Determine the (x, y) coordinate at the center of the cell enclosing the given text.  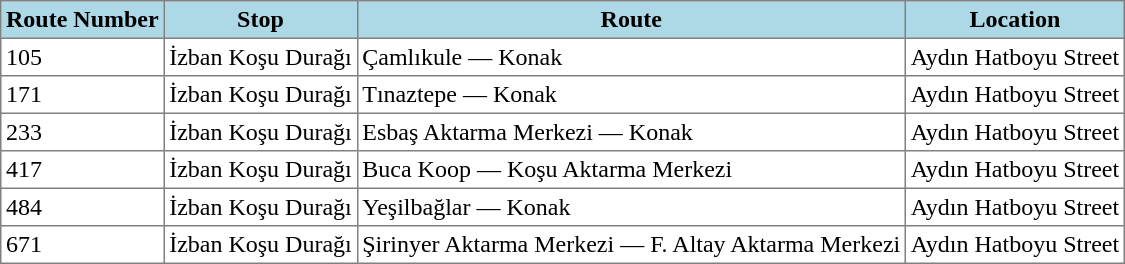
233 (82, 132)
Stop (260, 20)
Şirinyer Aktarma Merkezi — F. Altay Aktarma Merkezi (631, 245)
171 (82, 95)
417 (82, 170)
484 (82, 207)
Route (631, 20)
Tınaztepe — Konak (631, 95)
105 (82, 57)
Location (1014, 20)
Buca Koop — Koşu Aktarma Merkezi (631, 170)
Yeşilbağlar — Konak (631, 207)
671 (82, 245)
Esbaş Aktarma Merkezi — Konak (631, 132)
Çamlıkule — Konak (631, 57)
Route Number (82, 20)
